Provide the (X, Y) coordinate of the cell's center where the given text is located.  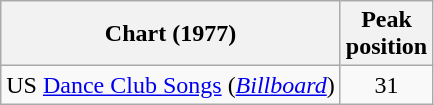
31 (386, 85)
Chart (1977) (171, 34)
US Dance Club Songs (Billboard) (171, 85)
Peakposition (386, 34)
